Return [X, Y] of the center of cell containing provided text 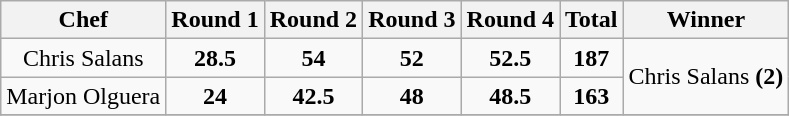
Chris Salans [84, 58]
Round 4 [510, 20]
Round 3 [412, 20]
52 [412, 58]
48 [412, 96]
187 [592, 58]
Round 2 [313, 20]
Chris Salans (2) [706, 77]
48.5 [510, 96]
54 [313, 58]
163 [592, 96]
24 [215, 96]
Winner [706, 20]
Chef [84, 20]
Total [592, 20]
42.5 [313, 96]
28.5 [215, 58]
Marjon Olguera [84, 96]
52.5 [510, 58]
Round 1 [215, 20]
